For the text-containing cell, return its midpoint in [x, y] coordinate format. 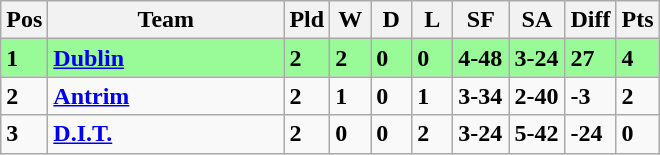
Team [166, 20]
-3 [590, 96]
Pts [638, 20]
SA [537, 20]
Pld [307, 20]
4 [638, 58]
D.I.T. [166, 134]
D [392, 20]
Dublin [166, 58]
2-40 [537, 96]
3 [24, 134]
Diff [590, 20]
5-42 [537, 134]
Antrim [166, 96]
Pos [24, 20]
27 [590, 58]
4-48 [481, 58]
W [350, 20]
3-34 [481, 96]
SF [481, 20]
-24 [590, 134]
L [432, 20]
